Detect which cell encompasses the target text, then output its (x, y) center coordinate. 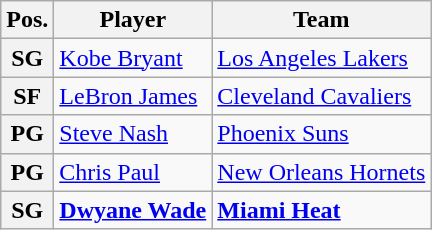
Los Angeles Lakers (322, 58)
Miami Heat (322, 210)
Chris Paul (133, 172)
Dwyane Wade (133, 210)
Steve Nash (133, 134)
New Orleans Hornets (322, 172)
Team (322, 20)
SF (28, 96)
Pos. (28, 20)
LeBron James (133, 96)
Kobe Bryant (133, 58)
Cleveland Cavaliers (322, 96)
Player (133, 20)
Phoenix Suns (322, 134)
